Locate the cell with the specified text and output its (X, Y) center coordinate. 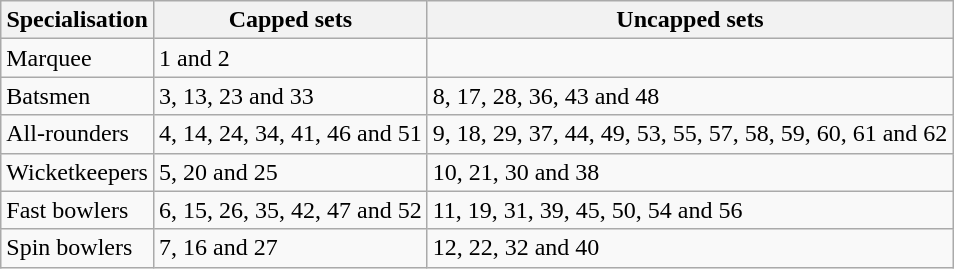
Wicketkeepers (78, 172)
5, 20 and 25 (290, 172)
1 and 2 (290, 58)
10, 21, 30 and 38 (690, 172)
11, 19, 31, 39, 45, 50, 54 and 56 (690, 210)
8, 17, 28, 36, 43 and 48 (690, 96)
12, 22, 32 and 40 (690, 248)
4, 14, 24, 34, 41, 46 and 51 (290, 134)
9, 18, 29, 37, 44, 49, 53, 55, 57, 58, 59, 60, 61 and 62 (690, 134)
3, 13, 23 and 33 (290, 96)
Uncapped sets (690, 20)
Batsmen (78, 96)
Spin bowlers (78, 248)
Capped sets (290, 20)
7, 16 and 27 (290, 248)
Fast bowlers (78, 210)
Specialisation (78, 20)
All-rounders (78, 134)
Marquee (78, 58)
6, 15, 26, 35, 42, 47 and 52 (290, 210)
